Provide the [X, Y] coordinate of the cell's center where the given text is located.  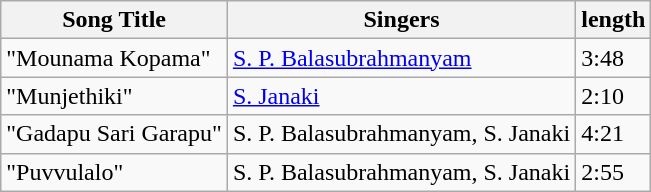
"Puvvulalo" [114, 172]
2:55 [614, 172]
Singers [401, 20]
3:48 [614, 58]
length [614, 20]
"Mounama Kopama" [114, 58]
S. Janaki [401, 96]
4:21 [614, 134]
2:10 [614, 96]
"Gadapu Sari Garapu" [114, 134]
S. P. Balasubrahmanyam [401, 58]
Song Title [114, 20]
"Munjethiki" [114, 96]
